Search for the cell housing the specified text and yield its [X, Y] center coordinate. 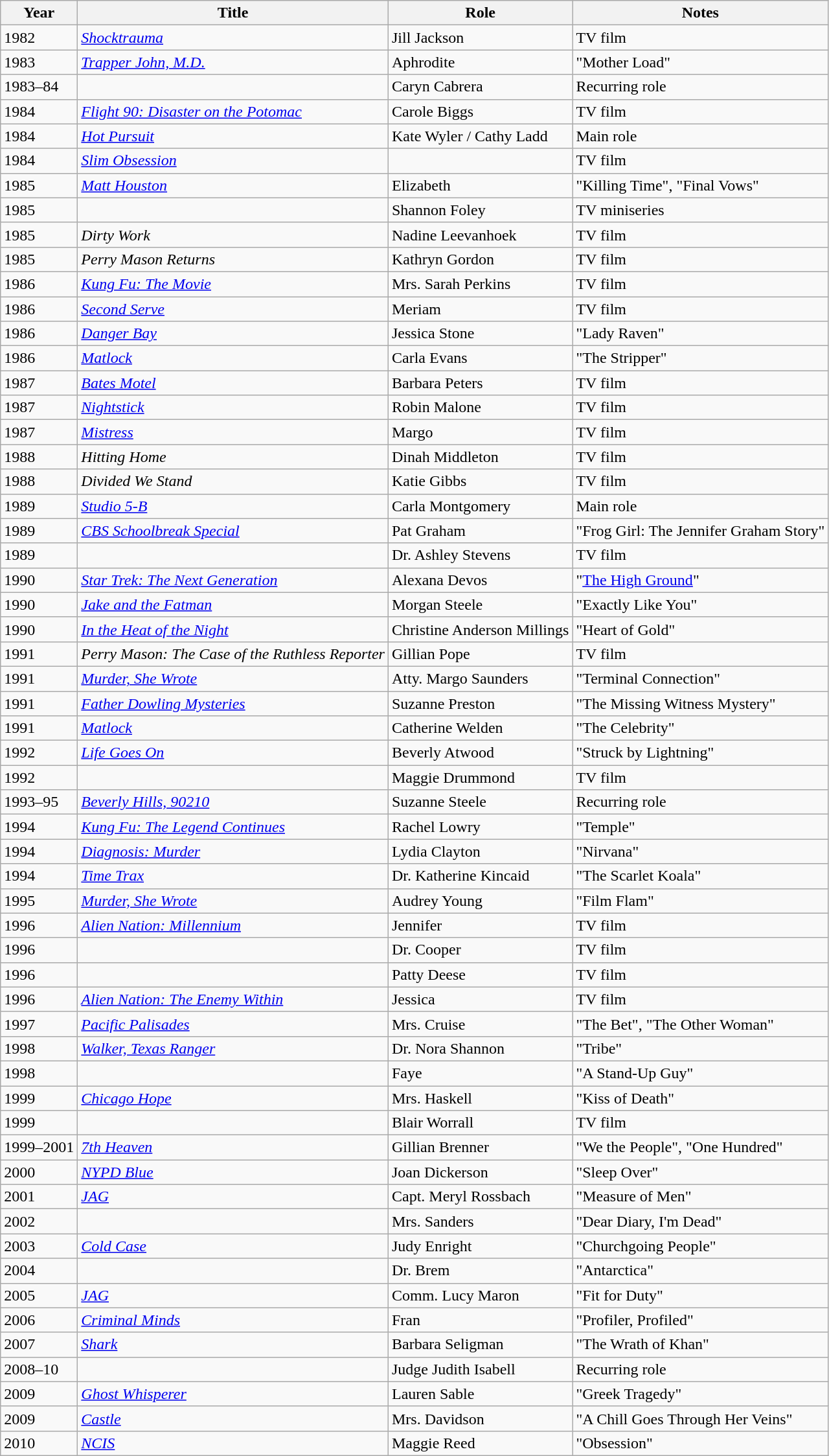
NYPD Blue [233, 1172]
Margo [480, 432]
Year [39, 13]
Dr. Katherine Kincaid [480, 876]
CBS Schoolbreak Special [233, 531]
Studio 5-B [233, 506]
Elizabeth [480, 185]
Trapper John, M.D. [233, 62]
"Film Flam" [701, 901]
Ghost Whisperer [233, 1394]
Castle [233, 1418]
Gillian Brenner [480, 1148]
2005 [39, 1295]
"The Wrath of Khan" [701, 1345]
Katie Gibbs [480, 481]
Time Trax [233, 876]
Lydia Clayton [480, 851]
"Tribe" [701, 1048]
Mrs. Cruise [480, 1024]
Nightstick [233, 408]
"Greek Tragedy" [701, 1394]
"Exactly Like You" [701, 605]
2010 [39, 1443]
Pat Graham [480, 531]
"Terminal Connection" [701, 678]
1999–2001 [39, 1148]
Dr. Cooper [480, 950]
"The Missing Witness Mystery" [701, 703]
7th Heaven [233, 1148]
Shannon Foley [480, 210]
"The High Ground" [701, 580]
Dirty Work [233, 235]
Jake and the Fatman [233, 605]
"Frog Girl: The Jennifer Graham Story" [701, 531]
Gillian Pope [480, 654]
Slim Obsession [233, 161]
Blair Worrall [480, 1123]
Title [233, 13]
2002 [39, 1221]
Judge Judith Isabell [480, 1369]
"Kiss of Death" [701, 1098]
Shark [233, 1345]
Kung Fu: The Movie [233, 284]
Atty. Margo Saunders [480, 678]
Faye [480, 1073]
Shocktrauma [233, 38]
Fran [480, 1320]
Capt. Meryl Rossbach [480, 1197]
1993–95 [39, 802]
Walker, Texas Ranger [233, 1048]
Jessica [480, 999]
2003 [39, 1246]
1983 [39, 62]
Nadine Leevanhoek [480, 235]
Suzanne Preston [480, 703]
NCIS [233, 1443]
Mistress [233, 432]
Carole Biggs [480, 111]
"Killing Time", "Final Vows" [701, 185]
Rachel Lowry [480, 827]
Chicago Hope [233, 1098]
In the Heat of the Night [233, 629]
Perry Mason: The Case of the Ruthless Reporter [233, 654]
Jessica Stone [480, 334]
Diagnosis: Murder [233, 851]
Joan Dickerson [480, 1172]
Caryn Cabrera [480, 87]
Catherine Welden [480, 728]
Jill Jackson [480, 38]
Judy Enright [480, 1246]
Mrs. Haskell [480, 1098]
Christine Anderson Millings [480, 629]
"Lady Raven" [701, 334]
Notes [701, 13]
Hot Pursuit [233, 136]
"The Stripper" [701, 358]
Meriam [480, 309]
Maggie Reed [480, 1443]
Beverly Atwood [480, 753]
"Mother Load" [701, 62]
"Sleep Over" [701, 1172]
Pacific Palisades [233, 1024]
Suzanne Steele [480, 802]
Flight 90: Disaster on the Potomac [233, 111]
Cold Case [233, 1246]
"Temple" [701, 827]
Father Dowling Mysteries [233, 703]
"Nirvana" [701, 851]
1982 [39, 38]
Mrs. Sanders [480, 1221]
Mrs. Davidson [480, 1418]
Morgan Steele [480, 605]
Dr. Brem [480, 1271]
Criminal Minds [233, 1320]
Maggie Drummond [480, 778]
Matt Houston [233, 185]
Life Goes On [233, 753]
"The Scarlet Koala" [701, 876]
Dr. Nora Shannon [480, 1048]
"A Stand-Up Guy" [701, 1073]
"The Celebrity" [701, 728]
1983–84 [39, 87]
Kathryn Gordon [480, 259]
"Antarctica" [701, 1271]
"Dear Diary, I'm Dead" [701, 1221]
2006 [39, 1320]
Robin Malone [480, 408]
"Churchgoing People" [701, 1246]
Alien Nation: The Enemy Within [233, 999]
"Fit for Duty" [701, 1295]
2000 [39, 1172]
"We the People", "One Hundred" [701, 1148]
1997 [39, 1024]
Kung Fu: The Legend Continues [233, 827]
2007 [39, 1345]
"Struck by Lightning" [701, 753]
Dinah Middleton [480, 457]
2004 [39, 1271]
Perry Mason Returns [233, 259]
Carla Evans [480, 358]
TV miniseries [701, 210]
"Profiler, Profiled" [701, 1320]
Dr. Ashley Stevens [480, 555]
Danger Bay [233, 334]
"Heart of Gold" [701, 629]
Divided We Stand [233, 481]
Hitting Home [233, 457]
"The Bet", "The Other Woman" [701, 1024]
Barbara Peters [480, 383]
Patty Deese [480, 975]
Alien Nation: Millennium [233, 925]
Aphrodite [480, 62]
Audrey Young [480, 901]
1995 [39, 901]
"Measure of Men" [701, 1197]
Alexana Devos [480, 580]
Lauren Sable [480, 1394]
Role [480, 13]
Beverly Hills, 90210 [233, 802]
Carla Montgomery [480, 506]
"A Chill Goes Through Her Veins" [701, 1418]
"Obsession" [701, 1443]
Second Serve [233, 309]
Barbara Seligman [480, 1345]
Mrs. Sarah Perkins [480, 284]
Comm. Lucy Maron [480, 1295]
2008–10 [39, 1369]
2001 [39, 1197]
Star Trek: The Next Generation [233, 580]
Jennifer [480, 925]
Bates Motel [233, 383]
Kate Wyler / Cathy Ladd [480, 136]
